For the text-containing cell, return its midpoint in [x, y] coordinate format. 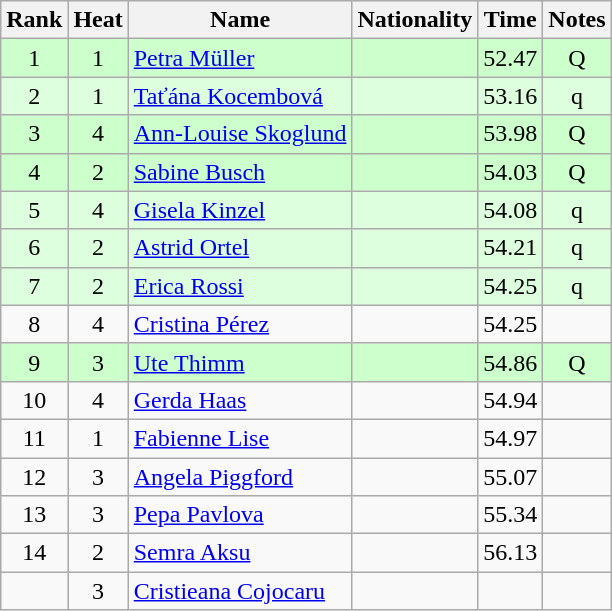
54.97 [510, 438]
56.13 [510, 553]
Gisela Kinzel [240, 210]
11 [34, 438]
14 [34, 553]
Pepa Pavlova [240, 515]
55.07 [510, 477]
Nationality [415, 20]
54.94 [510, 400]
6 [34, 248]
Heat [98, 20]
53.98 [510, 134]
Ann-Louise Skoglund [240, 134]
Angela Piggford [240, 477]
9 [34, 362]
Name [240, 20]
Erica Rossi [240, 286]
7 [34, 286]
Semra Aksu [240, 553]
54.86 [510, 362]
54.08 [510, 210]
Petra Müller [240, 58]
8 [34, 324]
Time [510, 20]
Astrid Ortel [240, 248]
Taťána Kocembová [240, 96]
52.47 [510, 58]
Gerda Haas [240, 400]
53.16 [510, 96]
5 [34, 210]
10 [34, 400]
Rank [34, 20]
13 [34, 515]
54.03 [510, 172]
Cristina Pérez [240, 324]
Notes [577, 20]
Sabine Busch [240, 172]
54.21 [510, 248]
12 [34, 477]
Ute Thimm [240, 362]
Cristieana Cojocaru [240, 591]
Fabienne Lise [240, 438]
55.34 [510, 515]
